Pinpoint the cell where the given text exists, returning its [x, y] midpoint coordinate. 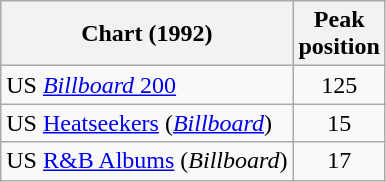
Chart (1992) [147, 34]
US Billboard 200 [147, 85]
US Heatseekers (Billboard) [147, 123]
17 [339, 161]
Peakposition [339, 34]
125 [339, 85]
US R&B Albums (Billboard) [147, 161]
15 [339, 123]
